Return [x, y] of the center of cell containing provided text 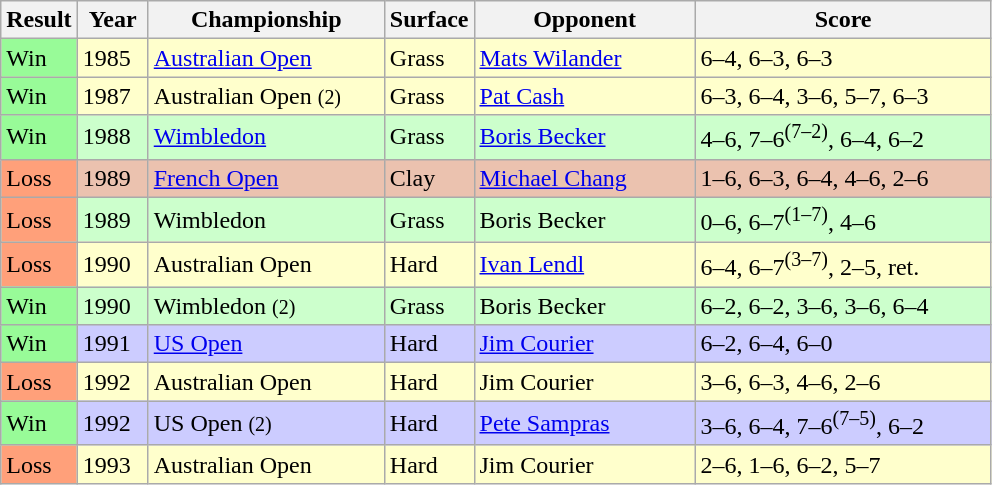
Clay [429, 178]
1988 [112, 138]
Pete Sampras [584, 424]
Surface [429, 20]
French Open [266, 178]
6–2, 6–2, 3–6, 3–6, 6–4 [843, 306]
Result [39, 20]
6–3, 6–4, 3–6, 5–7, 6–3 [843, 96]
Score [843, 20]
Wimbledon (2) [266, 306]
1993 [112, 464]
Michael Chang [584, 178]
US Open (2) [266, 424]
1987 [112, 96]
1991 [112, 344]
Australian Open (2) [266, 96]
US Open [266, 344]
2–6, 1–6, 6–2, 5–7 [843, 464]
Pat Cash [584, 96]
Opponent [584, 20]
1–6, 6–3, 6–4, 4–6, 2–6 [843, 178]
0–6, 6–7(1–7), 4–6 [843, 220]
Ivan Lendl [584, 264]
Year [112, 20]
6–4, 6–3, 6–3 [843, 58]
4–6, 7–6(7–2), 6–4, 6–2 [843, 138]
6–4, 6–7(3–7), 2–5, ret. [843, 264]
1985 [112, 58]
6–2, 6–4, 6–0 [843, 344]
3–6, 6–4, 7–6(7–5), 6–2 [843, 424]
3–6, 6–3, 4–6, 2–6 [843, 382]
Mats Wilander [584, 58]
Championship [266, 20]
